From the cell containing the given text, extract its center point as (X, Y) coordinate. 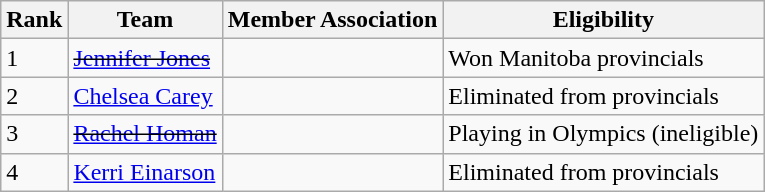
Jennifer Jones (145, 58)
Playing in Olympics (ineligible) (604, 134)
Team (145, 20)
Won Manitoba provincials (604, 58)
1 (34, 58)
4 (34, 172)
2 (34, 96)
Member Association (332, 20)
Rank (34, 20)
Eligibility (604, 20)
Kerri Einarson (145, 172)
3 (34, 134)
Chelsea Carey (145, 96)
Rachel Homan (145, 134)
